Find where the given text appears and provide that cell's center as [x, y] coordinate. 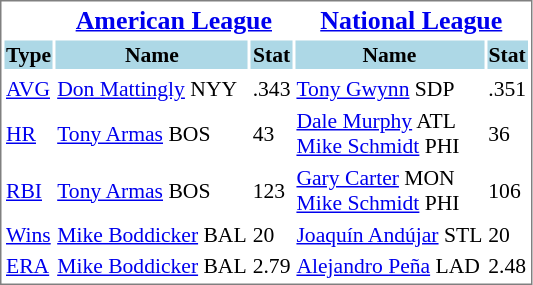
American League [174, 20]
106 [508, 191]
HR [28, 133]
AVG [28, 89]
.343 [272, 89]
2.48 [508, 266]
Don Mattingly NYY [152, 89]
2.79 [272, 266]
43 [272, 133]
36 [508, 133]
Alejandro Peña LAD [390, 266]
National League [412, 20]
ERA [28, 266]
.351 [508, 89]
Type [28, 54]
RBI [28, 191]
Joaquín Andújar STL [390, 234]
Wins [28, 234]
Dale Murphy ATLMike Schmidt PHI [390, 133]
Tony Gwynn SDP [390, 89]
Gary Carter MONMike Schmidt PHI [390, 191]
123 [272, 191]
